Determine the (x, y) coordinate at the center of the cell enclosing the given text.  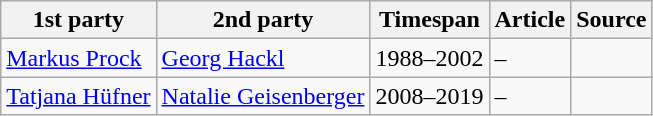
Article (530, 20)
Georg Hackl (263, 58)
Source (612, 20)
2008–2019 (430, 96)
2nd party (263, 20)
Tatjana Hüfner (78, 96)
Natalie Geisenberger (263, 96)
1988–2002 (430, 58)
Timespan (430, 20)
1st party (78, 20)
Markus Prock (78, 58)
